From the cell containing the given text, extract its center point as (X, Y) coordinate. 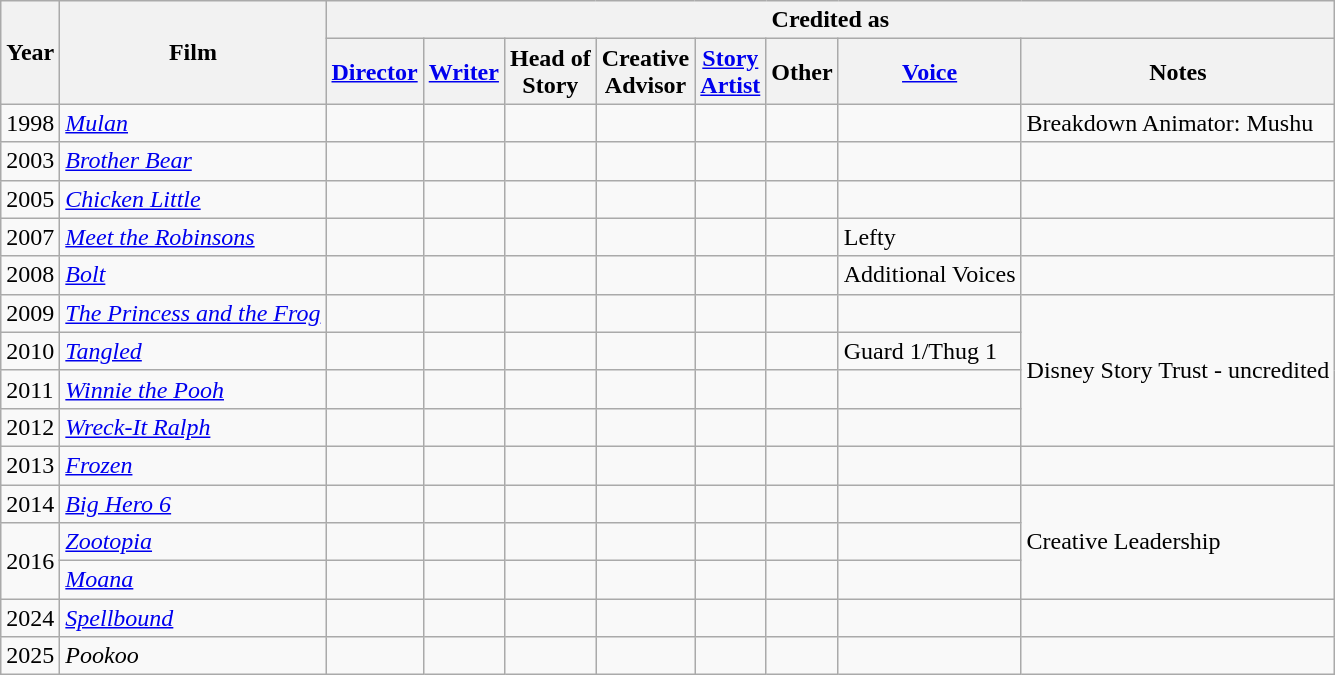
Disney Story Trust - uncredited (1178, 370)
2003 (30, 161)
Voice (930, 72)
2005 (30, 199)
2024 (30, 618)
Credited as (830, 20)
Breakdown Animator: Mushu (1178, 123)
2012 (30, 427)
Big Hero 6 (193, 503)
2008 (30, 275)
Head ofStory (550, 72)
CreativeAdvisor (646, 72)
2010 (30, 351)
Additional Voices (930, 275)
Other (802, 72)
Mulan (193, 123)
The Princess and the Frog (193, 313)
2016 (30, 561)
2013 (30, 465)
Moana (193, 580)
2014 (30, 503)
2011 (30, 389)
Year (30, 52)
Director (374, 72)
Guard 1/Thug 1 (930, 351)
Lefty (930, 237)
Chicken Little (193, 199)
Spellbound (193, 618)
Frozen (193, 465)
Meet the Robinsons (193, 237)
1998 (30, 123)
2007 (30, 237)
Tangled (193, 351)
Zootopia (193, 542)
Notes (1178, 72)
Brother Bear (193, 161)
Creative Leadership (1178, 541)
Winnie the Pooh (193, 389)
Pookoo (193, 656)
2025 (30, 656)
Wreck-It Ralph (193, 427)
StoryArtist (730, 72)
Film (193, 52)
2009 (30, 313)
Bolt (193, 275)
Writer (464, 72)
